Extract the [x, y] coordinate from the center of the cell holding the provided text.  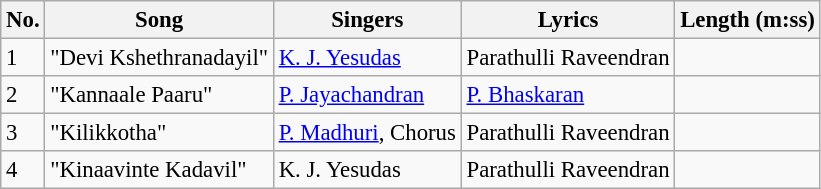
P. Jayachandran [367, 95]
P. Bhaskaran [568, 95]
Singers [367, 20]
4 [23, 170]
"Devi Kshethranadayil" [159, 58]
2 [23, 95]
Song [159, 20]
"Kilikkotha" [159, 133]
"Kinaavinte Kadavil" [159, 170]
Lyrics [568, 20]
Length (m:ss) [748, 20]
No. [23, 20]
P. Madhuri, Chorus [367, 133]
3 [23, 133]
1 [23, 58]
"Kannaale Paaru" [159, 95]
